Return the (X, Y) coordinate for the center point of the cell that contains the specified text.  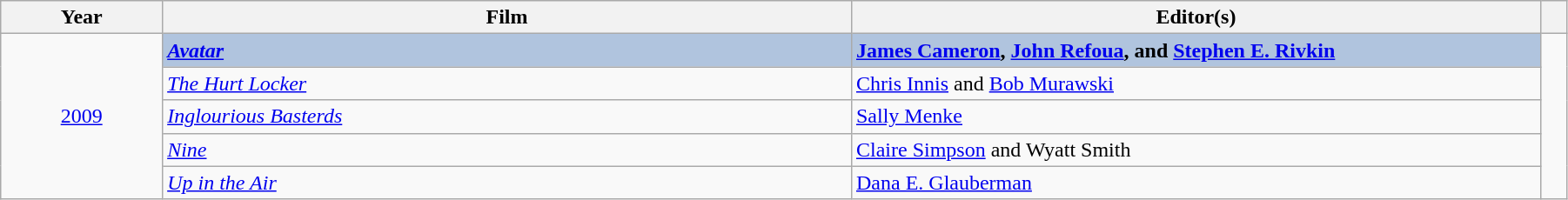
James Cameron, John Refoua, and Stephen E. Rivkin (1196, 50)
Dana E. Glauberman (1196, 183)
Year (82, 17)
Avatar (507, 50)
Chris Innis and Bob Murawski (1196, 83)
Claire Simpson and Wyatt Smith (1196, 150)
Up in the Air (507, 183)
Inglourious Basterds (507, 117)
Film (507, 17)
Sally Menke (1196, 117)
Editor(s) (1196, 17)
The Hurt Locker (507, 83)
2009 (82, 117)
Nine (507, 150)
